Determine the [x, y] coordinate at the center of the cell enclosing the given text.  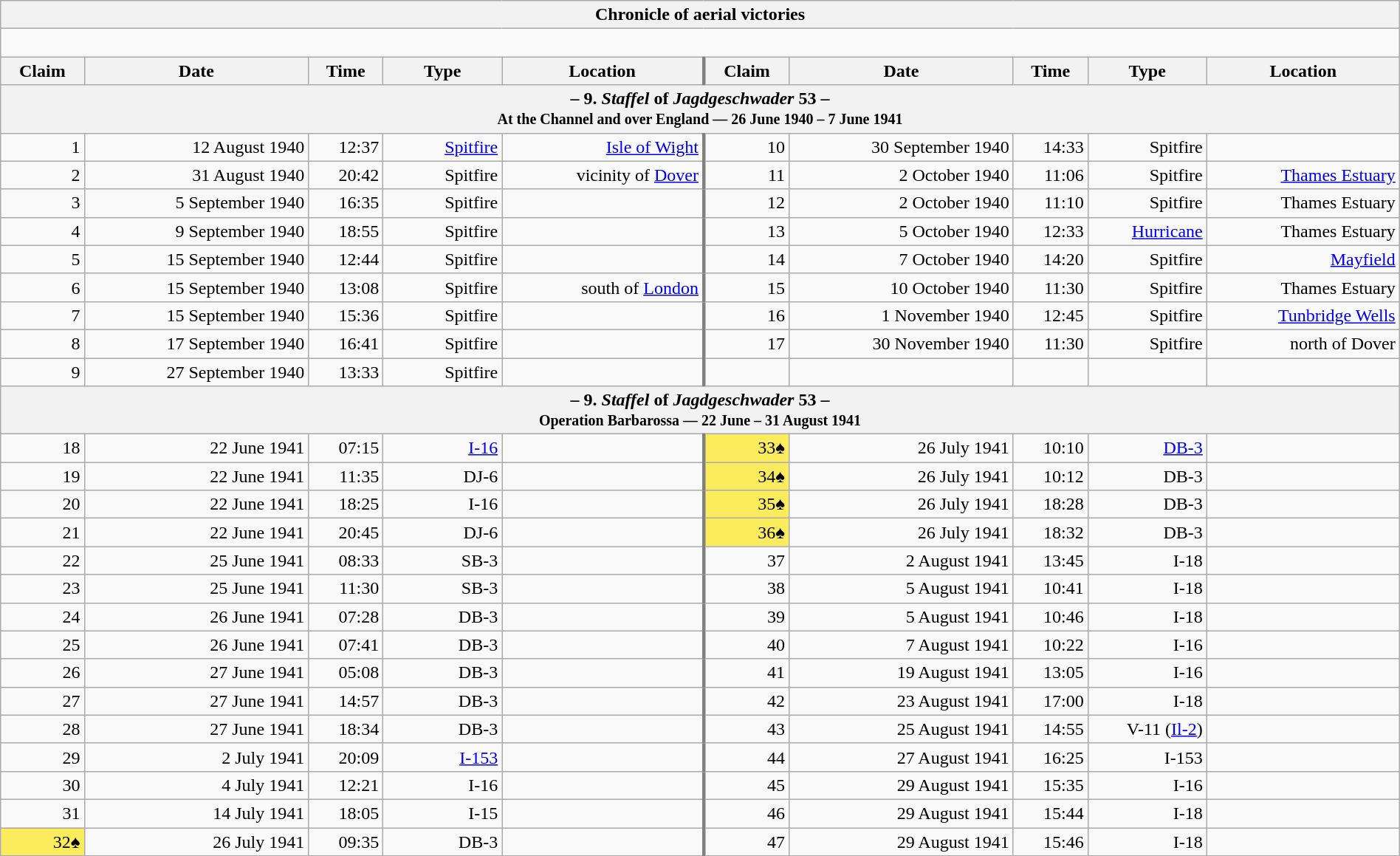
18 [43, 448]
15:36 [346, 315]
11:06 [1050, 175]
43 [747, 729]
15:44 [1050, 813]
10:46 [1050, 617]
10:12 [1050, 476]
10:10 [1050, 448]
40 [747, 645]
26 [43, 673]
19 August 1941 [902, 673]
23 [43, 589]
20:45 [346, 533]
10:41 [1050, 589]
12:33 [1050, 231]
8 [43, 343]
30 September 1940 [902, 147]
20:09 [346, 757]
10 October 1940 [902, 287]
08:33 [346, 561]
07:28 [346, 617]
18:34 [346, 729]
5 September 1940 [196, 203]
37 [747, 561]
15:35 [1050, 785]
32♠ [43, 841]
16:25 [1050, 757]
14 [747, 259]
2 August 1941 [902, 561]
4 July 1941 [196, 785]
05:08 [346, 673]
12 [747, 203]
13:05 [1050, 673]
14 July 1941 [196, 813]
19 [43, 476]
– 9. Staffel of Jagdgeschwader 53 –At the Channel and over England — 26 June 1940 – 7 June 1941 [700, 109]
7 [43, 315]
09:35 [346, 841]
17 [747, 343]
07:15 [346, 448]
Chronicle of aerial victories [700, 15]
12:21 [346, 785]
10 [747, 147]
13 [747, 231]
4 [43, 231]
1 [43, 147]
29 [43, 757]
18:55 [346, 231]
27 September 1940 [196, 371]
north of Dover [1303, 343]
7 October 1940 [902, 259]
28 [43, 729]
25 [43, 645]
16 [747, 315]
21 [43, 533]
23 August 1941 [902, 701]
13:33 [346, 371]
27 [43, 701]
14:57 [346, 701]
25 August 1941 [902, 729]
12 August 1940 [196, 147]
46 [747, 813]
47 [747, 841]
24 [43, 617]
18:32 [1050, 533]
14:20 [1050, 259]
17 September 1940 [196, 343]
16:35 [346, 203]
7 August 1941 [902, 645]
38 [747, 589]
11 [747, 175]
9 September 1940 [196, 231]
14:33 [1050, 147]
30 [43, 785]
10:22 [1050, 645]
39 [747, 617]
Hurricane [1147, 231]
– 9. Staffel of Jagdgeschwader 53 –Operation Barbarossa — 22 June – 31 August 1941 [700, 411]
2 [43, 175]
30 November 1940 [902, 343]
22 [43, 561]
5 [43, 259]
17:00 [1050, 701]
13:45 [1050, 561]
11:35 [346, 476]
18:25 [346, 504]
45 [747, 785]
31 August 1940 [196, 175]
6 [43, 287]
2 July 1941 [196, 757]
1 November 1940 [902, 315]
Mayfield [1303, 259]
V-11 (Il-2) [1147, 729]
14:55 [1050, 729]
15 [747, 287]
Tunbridge Wells [1303, 315]
20 [43, 504]
42 [747, 701]
27 August 1941 [902, 757]
13:08 [346, 287]
44 [747, 757]
12:44 [346, 259]
I-15 [443, 813]
07:41 [346, 645]
south of London [603, 287]
vicinity of Dover [603, 175]
16:41 [346, 343]
12:37 [346, 147]
11:10 [1050, 203]
12:45 [1050, 315]
15:46 [1050, 841]
3 [43, 203]
5 October 1940 [902, 231]
36♠ [747, 533]
34♠ [747, 476]
9 [43, 371]
41 [747, 673]
18:05 [346, 813]
35♠ [747, 504]
18:28 [1050, 504]
33♠ [747, 448]
31 [43, 813]
Isle of Wight [603, 147]
20:42 [346, 175]
